Extract the (x, y) coordinate from the center of the cell holding the provided text.  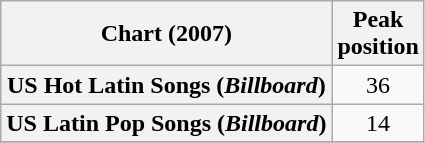
14 (378, 123)
Peakposition (378, 34)
Chart (2007) (166, 34)
36 (378, 85)
US Latin Pop Songs (Billboard) (166, 123)
US Hot Latin Songs (Billboard) (166, 85)
